Extract the (X, Y) coordinate from the center of the cell holding the provided text.  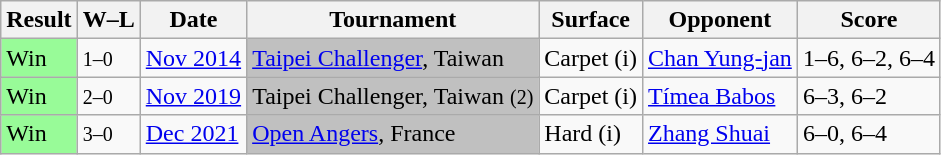
Opponent (720, 20)
Open Angers, France (393, 134)
Tournament (393, 20)
Hard (i) (591, 134)
2–0 (108, 96)
Surface (591, 20)
Result (39, 20)
Score (868, 20)
Taipei Challenger, Taiwan (393, 58)
1–0 (108, 58)
1–6, 6–2, 6–4 (868, 58)
Taipei Challenger, Taiwan (2) (393, 96)
Tímea Babos (720, 96)
Zhang Shuai (720, 134)
Chan Yung-jan (720, 58)
Nov 2014 (193, 58)
W–L (108, 20)
3–0 (108, 134)
Dec 2021 (193, 134)
6–3, 6–2 (868, 96)
Date (193, 20)
Nov 2019 (193, 96)
6–0, 6–4 (868, 134)
